Provide the [x, y] coordinate of the cell's center where the given text is located.  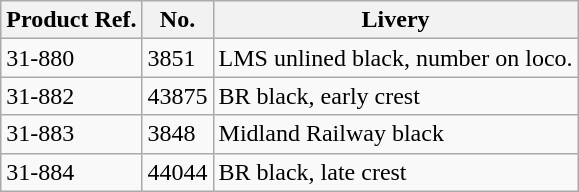
No. [178, 20]
44044 [178, 172]
31-880 [72, 58]
LMS unlined black, number on loco. [396, 58]
3851 [178, 58]
3848 [178, 134]
Midland Railway black [396, 134]
Livery [396, 20]
31-882 [72, 96]
Product Ref. [72, 20]
31-883 [72, 134]
BR black, late crest [396, 172]
31-884 [72, 172]
43875 [178, 96]
BR black, early crest [396, 96]
